Identify which cell holds the provided text, then report its (x, y) central coordinate. 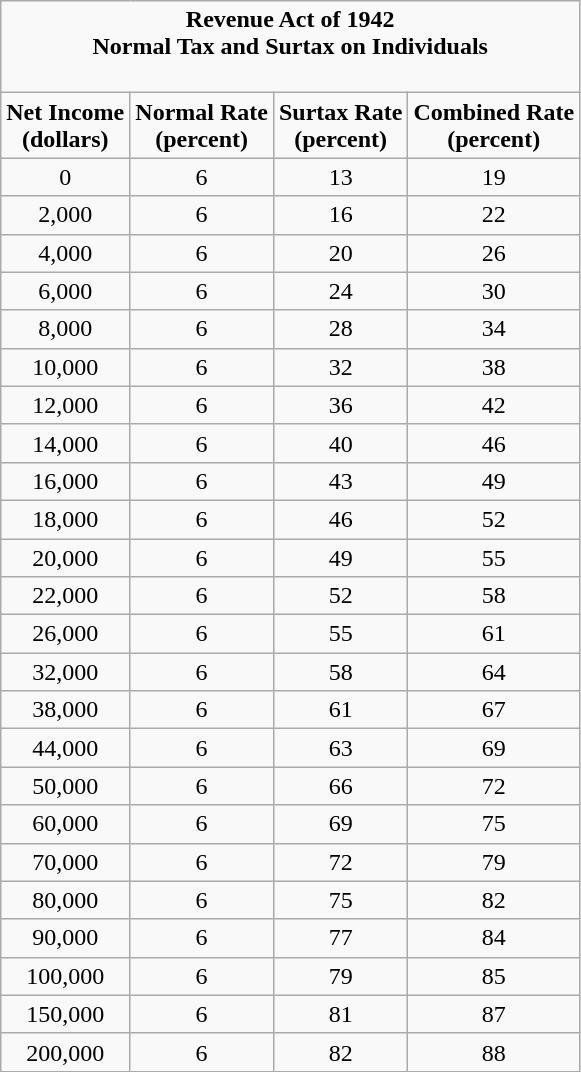
44,000 (66, 748)
26,000 (66, 634)
13 (340, 177)
70,000 (66, 862)
32,000 (66, 672)
20 (340, 253)
30 (494, 291)
20,000 (66, 557)
34 (494, 329)
85 (494, 976)
150,000 (66, 1014)
32 (340, 367)
88 (494, 1052)
8,000 (66, 329)
40 (340, 443)
22 (494, 215)
18,000 (66, 519)
2,000 (66, 215)
24 (340, 291)
Combined Rate(percent) (494, 126)
Revenue Act of 1942Normal Tax and Surtax on Individuals (290, 47)
38 (494, 367)
60,000 (66, 824)
80,000 (66, 900)
50,000 (66, 786)
10,000 (66, 367)
36 (340, 405)
84 (494, 938)
12,000 (66, 405)
Net Income(dollars) (66, 126)
63 (340, 748)
28 (340, 329)
64 (494, 672)
26 (494, 253)
16 (340, 215)
66 (340, 786)
100,000 (66, 976)
87 (494, 1014)
90,000 (66, 938)
6,000 (66, 291)
16,000 (66, 481)
67 (494, 710)
0 (66, 177)
43 (340, 481)
19 (494, 177)
38,000 (66, 710)
14,000 (66, 443)
200,000 (66, 1052)
22,000 (66, 596)
42 (494, 405)
Surtax Rate(percent) (340, 126)
Normal Rate(percent) (202, 126)
77 (340, 938)
81 (340, 1014)
4,000 (66, 253)
